Find where the given text appears and provide that cell's center as (x, y) coordinate. 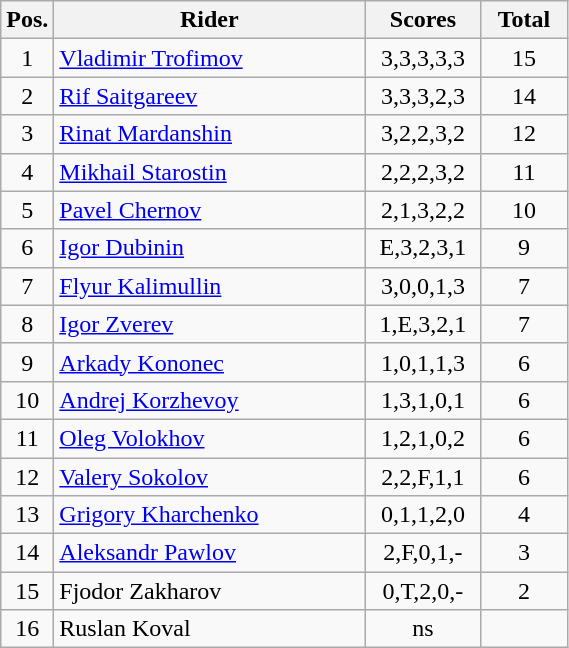
Andrej Korzhevoy (210, 400)
3,2,2,3,2 (423, 134)
1 (28, 58)
13 (28, 515)
2,2,2,3,2 (423, 172)
Flyur Kalimullin (210, 286)
Total (524, 20)
5 (28, 210)
Igor Zverev (210, 324)
Fjodor Zakharov (210, 591)
3,3,3,2,3 (423, 96)
1,2,1,0,2 (423, 438)
Aleksandr Pawlov (210, 553)
Oleg Volokhov (210, 438)
Rider (210, 20)
1,0,1,1,3 (423, 362)
3,0,0,1,3 (423, 286)
Pavel Chernov (210, 210)
Grigory Kharchenko (210, 515)
ns (423, 629)
1,E,3,2,1 (423, 324)
Ruslan Koval (210, 629)
Rinat Mardanshin (210, 134)
Pos. (28, 20)
E,3,2,3,1 (423, 248)
Rif Saitgareev (210, 96)
Igor Dubinin (210, 248)
2,F,0,1,- (423, 553)
Vladimir Trofimov (210, 58)
Scores (423, 20)
Valery Sokolov (210, 477)
16 (28, 629)
3,3,3,3,3 (423, 58)
8 (28, 324)
2,1,3,2,2 (423, 210)
2,2,F,1,1 (423, 477)
Mikhail Starostin (210, 172)
1,3,1,0,1 (423, 400)
Arkady Kononec (210, 362)
0,T,2,0,- (423, 591)
0,1,1,2,0 (423, 515)
